Scan for the cell matching the given text and deliver its [x, y] coordinate at center. 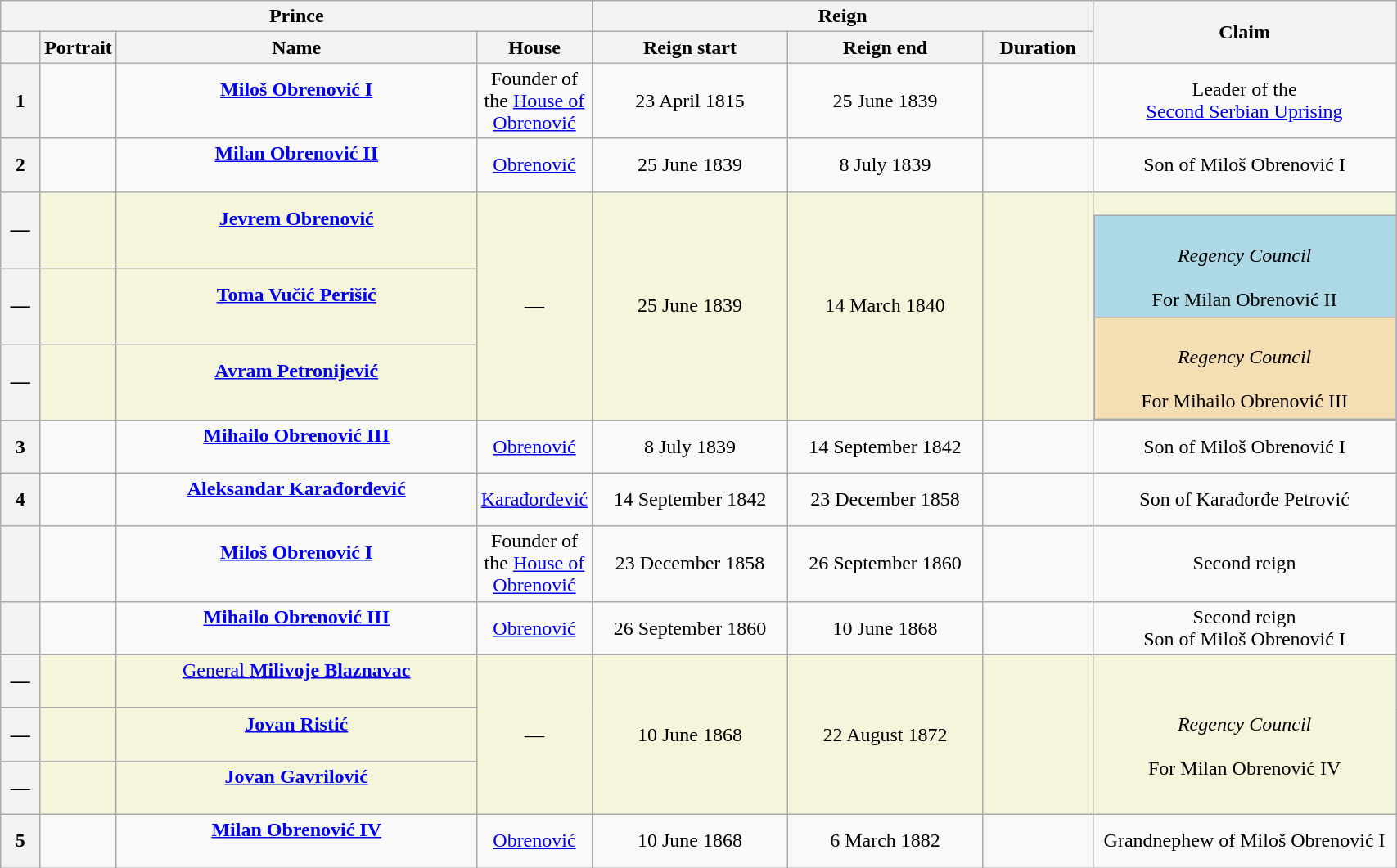
3 [20, 447]
Karađorđević [534, 499]
Jevrem Obrenović [296, 229]
Avram Petronijević [296, 381]
Portrait [79, 47]
Second reignSon of Miloš Obrenović I [1245, 628]
4 [20, 499]
23 April 1815 [690, 101]
Aleksandar Karađorđević [296, 499]
Regency CouncilFor Milan Obrenović II [1244, 265]
Reign end [885, 47]
Jovan Ristić [296, 735]
Regency CouncilFor Mihailo Obrenović III [1244, 367]
1 [20, 101]
Prince [296, 16]
Toma Vučić Perišić [296, 306]
Duration [1038, 47]
Name [296, 47]
General Milivoje Blaznavac [296, 681]
Leader of theSecond Serbian Uprising [1245, 101]
Second reign [1245, 564]
Milan Obrenović IV [296, 841]
Reign start [690, 47]
Regency CouncilFor Milan Obrenović IV [1245, 735]
House [534, 47]
2 [20, 165]
Milan Obrenović II [296, 165]
Jovan Gavrilović [296, 787]
Reign [843, 16]
14 March 1840 [885, 306]
Grandnephew of Miloš Obrenović I [1245, 841]
6 March 1882 [885, 841]
Regency CouncilFor Milan Obrenović II Regency CouncilFor Mihailo Obrenović III [1245, 306]
Son of Karađorđe Petrović [1245, 499]
Claim [1245, 32]
5 [20, 841]
22 August 1872 [885, 735]
